Extract the (X, Y) coordinate from the center of the cell holding the provided text.  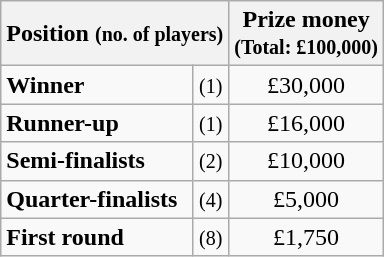
Quarter-finalists (97, 199)
First round (97, 237)
(2) (211, 161)
Winner (97, 85)
Runner-up (97, 123)
Position (no. of players) (115, 34)
£16,000 (306, 123)
£30,000 (306, 85)
£1,750 (306, 237)
Semi-finalists (97, 161)
£5,000 (306, 199)
(8) (211, 237)
£10,000 (306, 161)
Prize money(Total: £100,000) (306, 34)
(4) (211, 199)
